Provide the [X, Y] coordinate of the cell's center where the given text is located.  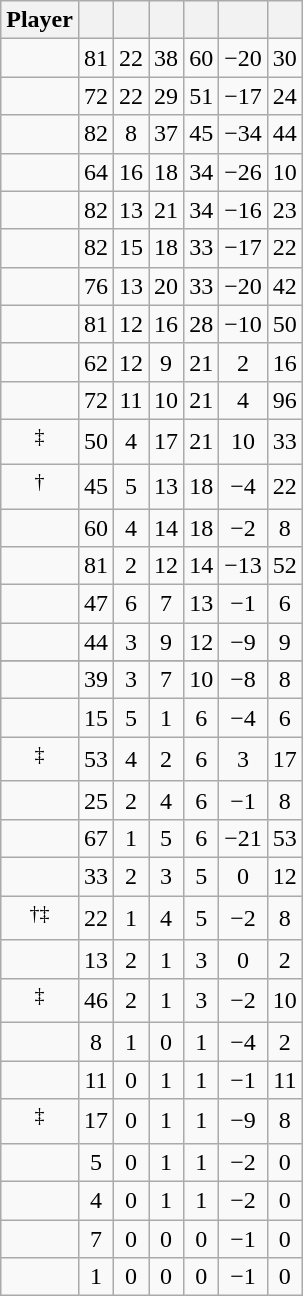
76 [96, 286]
−13 [244, 566]
64 [96, 172]
47 [96, 604]
†‡ [40, 918]
30 [284, 58]
39 [96, 680]
20 [166, 286]
67 [96, 839]
62 [96, 362]
51 [202, 96]
−21 [244, 839]
25 [96, 800]
23 [284, 210]
42 [284, 286]
−10 [244, 324]
37 [166, 134]
24 [284, 96]
46 [96, 1000]
−26 [244, 172]
−8 [244, 680]
−34 [244, 134]
29 [166, 96]
96 [284, 400]
† [40, 486]
38 [166, 58]
Player [40, 20]
28 [202, 324]
52 [284, 566]
−16 [244, 210]
